Extract the [X, Y] coordinate from the center of the cell holding the provided text.  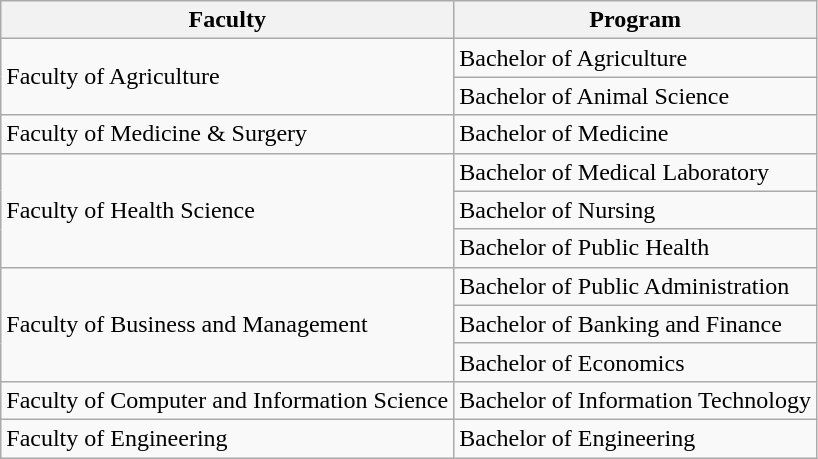
Faculty of Health Science [228, 210]
Faculty of Agriculture [228, 77]
Bachelor of Public Health [636, 248]
Faculty of Medicine & Surgery [228, 134]
Bachelor of Animal Science [636, 96]
Bachelor of Medical Laboratory [636, 172]
Bachelor of Medicine [636, 134]
Faculty of Business and Management [228, 324]
Bachelor of Information Technology [636, 400]
Bachelor of Agriculture [636, 58]
Faculty of Computer and Information Science [228, 400]
Faculty of Engineering [228, 438]
Faculty [228, 20]
Bachelor of Banking and Finance [636, 324]
Bachelor of Engineering [636, 438]
Program [636, 20]
Bachelor of Economics [636, 362]
Bachelor of Public Administration [636, 286]
Bachelor of Nursing [636, 210]
